Capture the cell that displays the provided text and extract its [x, y] central coordinate. 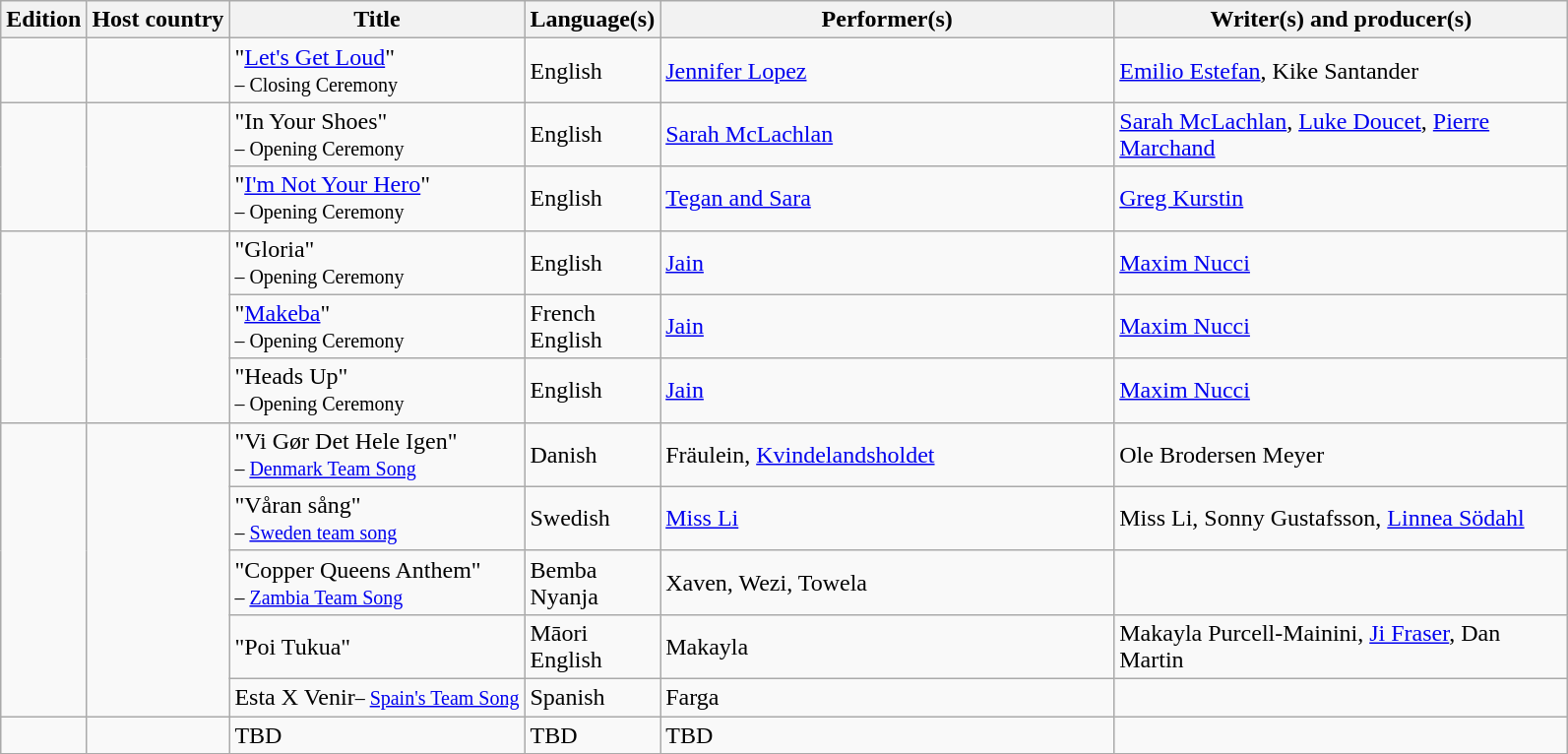
Title [377, 20]
Host country [157, 20]
"Våran sång"– Sweden team song [377, 518]
Makayla [888, 646]
"Copper Queens Anthem"– Zambia Team Song [377, 583]
Sarah McLachlan [888, 134]
"Heads Up"– Opening Ceremony [377, 390]
"Poi Tukua" [377, 646]
Makayla Purcell-Mainini, Ji Fraser, Dan Martin [1341, 646]
BembaNyanja [593, 583]
Language(s) [593, 20]
Farga [888, 697]
Esta X Venir– Spain's Team Song [377, 697]
"Vi Gør Det Hele Igen"– Denmark Team Song [377, 455]
"Let's Get Loud"– Closing Ceremony [377, 71]
Swedish [593, 518]
Performer(s) [888, 20]
Edition [43, 20]
Emilio Estefan, Kike Santander [1341, 71]
"Makeba"– Opening Ceremony [377, 327]
Jennifer Lopez [888, 71]
Miss Li [888, 518]
Sarah McLachlan, Luke Doucet, Pierre Marchand [1341, 134]
Miss Li, Sonny Gustafsson, Linnea Södahl [1341, 518]
Spanish [593, 697]
Xaven, Wezi, Towela [888, 583]
Writer(s) and producer(s) [1341, 20]
"In Your Shoes"– Opening Ceremony [377, 134]
MāoriEnglish [593, 646]
French English [593, 327]
Greg Kurstin [1341, 199]
Fräulein, Kvindelandsholdet [888, 455]
Ole Brodersen Meyer [1341, 455]
"Gloria"– Opening Ceremony [377, 262]
"I'm Not Your Hero"– Opening Ceremony [377, 199]
Danish [593, 455]
Tegan and Sara [888, 199]
